Identify which cell holds the provided text, then report its (x, y) central coordinate. 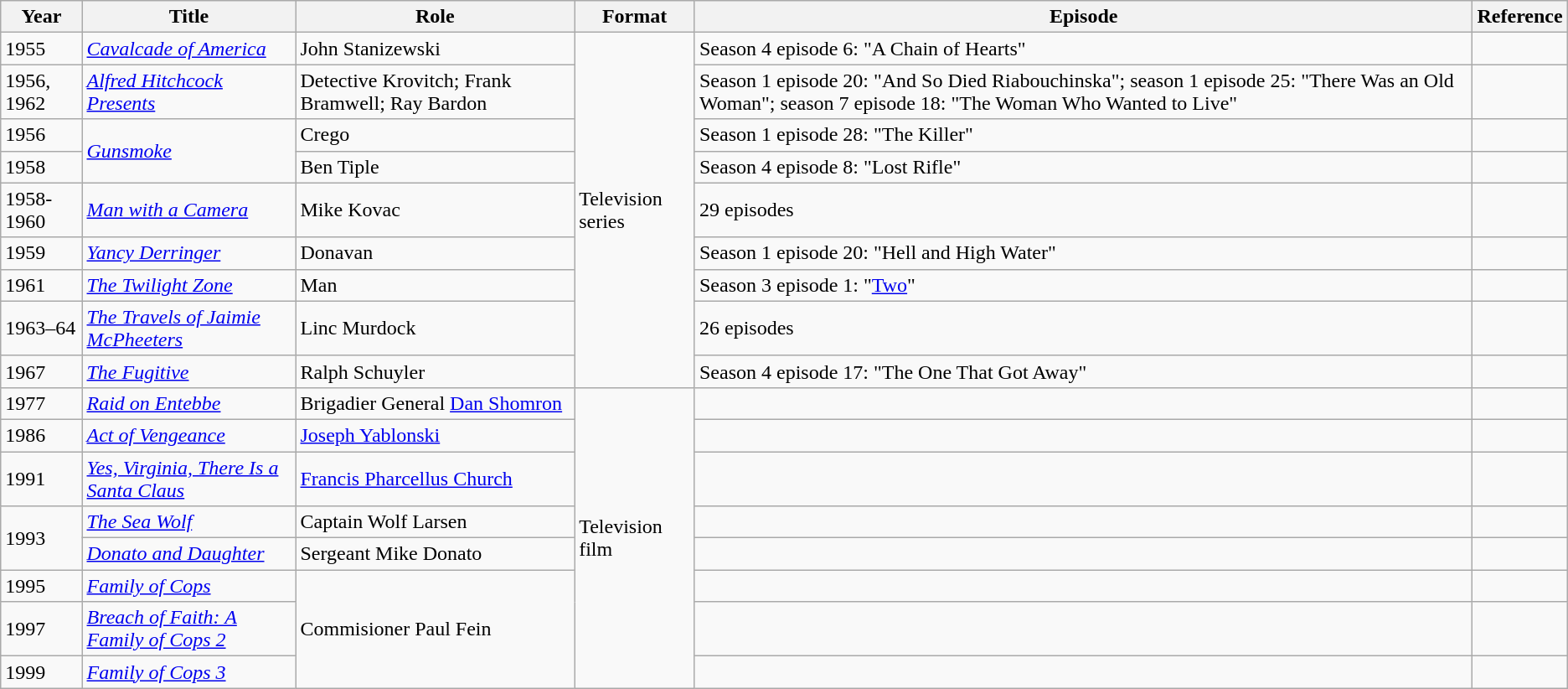
Alfred Hitchcock Presents (189, 92)
1956 (42, 135)
John Stanizewski (436, 49)
Brigadier General Dan Shomron (436, 403)
The Fugitive (189, 371)
Year (42, 17)
1967 (42, 371)
Episode (1083, 17)
Man (436, 285)
Linc Murdock (436, 329)
Television series (635, 210)
Captain Wolf Larsen (436, 522)
Season 3 episode 1: "Two" (1083, 285)
Francis Pharcellus Church (436, 478)
Detective Krovitch; Frank Bramwell; Ray Bardon (436, 92)
26 episodes (1083, 329)
1958-1960 (42, 210)
1986 (42, 435)
Gunsmoke (189, 151)
Ben Tiple (436, 167)
Crego (436, 135)
1991 (42, 478)
Role (436, 17)
Breach of Faith: A Family of Cops 2 (189, 629)
The Sea Wolf (189, 522)
Season 1 episode 20: "Hell and High Water" (1083, 253)
1999 (42, 672)
Television film (635, 537)
Donavan (436, 253)
Raid on Entebbe (189, 403)
Title (189, 17)
1959 (42, 253)
Ralph Schuyler (436, 371)
Act of Vengeance (189, 435)
1963–64 (42, 329)
Season 4 episode 6: "A Chain of Hearts" (1083, 49)
Season 1 episode 20: "And So Died Riabouchinska"; season 1 episode 25: "There Was an Old Woman"; season 7 episode 18: "The Woman Who Wanted to Live" (1083, 92)
1956, 1962 (42, 92)
Donato and Daughter (189, 554)
Sergeant Mike Donato (436, 554)
Family of Cops (189, 586)
Yes, Virginia, There Is a Santa Claus (189, 478)
The Twilight Zone (189, 285)
Yancy Derringer (189, 253)
Man with a Camera (189, 210)
29 episodes (1083, 210)
1993 (42, 538)
Format (635, 17)
Commisioner Paul Fein (436, 629)
1997 (42, 629)
Season 4 episode 8: "Lost Rifle" (1083, 167)
The Travels of Jaimie McPheeters (189, 329)
Season 4 episode 17: "The One That Got Away" (1083, 371)
Season 1 episode 28: "The Killer" (1083, 135)
Joseph Yablonski (436, 435)
1977 (42, 403)
Mike Kovac (436, 210)
Cavalcade of America (189, 49)
1995 (42, 586)
1961 (42, 285)
1955 (42, 49)
Family of Cops 3 (189, 672)
1958 (42, 167)
Reference (1519, 17)
